Extract the (X, Y) coordinate from the center of the cell holding the provided text.  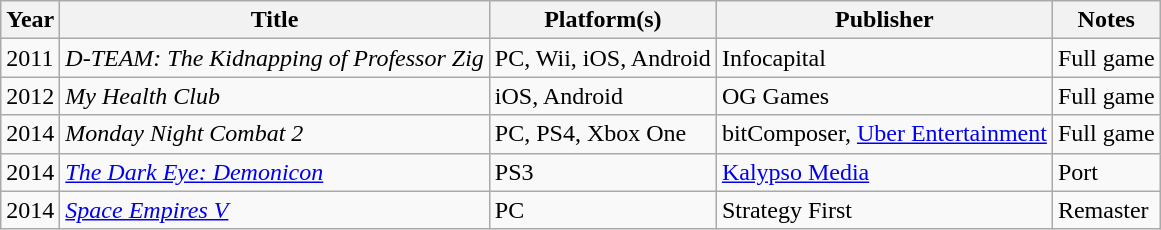
PC (602, 210)
Year (30, 20)
Publisher (884, 20)
Strategy First (884, 210)
OG Games (884, 96)
The Dark Eye: Demonicon (275, 172)
D-TEAM: The Kidnapping of Professor Zig (275, 58)
2011 (30, 58)
Monday Night Combat 2 (275, 134)
Platform(s) (602, 20)
Space Empires V (275, 210)
PS3 (602, 172)
PC, Wii, iOS, Android (602, 58)
bitComposer, Uber Entertainment (884, 134)
Kalypso Media (884, 172)
My Health Club (275, 96)
iOS, Android (602, 96)
Notes (1106, 20)
PC, PS4, Xbox One (602, 134)
Remaster (1106, 210)
Title (275, 20)
Infocapital (884, 58)
Port (1106, 172)
2012 (30, 96)
